Detect which cell encompasses the target text, then output its (x, y) center coordinate. 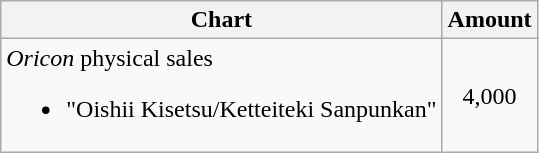
Oricon physical sales"Oishii Kisetsu/Ketteiteki Sanpunkan" (222, 96)
Amount (490, 20)
Chart (222, 20)
4,000 (490, 96)
